Return [X, Y] of the center of cell containing provided text 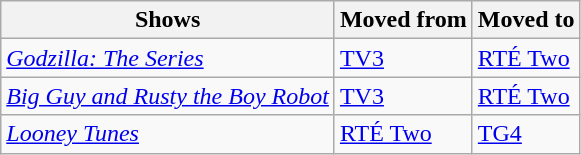
Shows [168, 20]
Big Guy and Rusty the Boy Robot [168, 96]
Moved to [526, 20]
TG4 [526, 134]
Moved from [403, 20]
Godzilla: The Series [168, 58]
Looney Tunes [168, 134]
